Locate the cell with the specified text and output its (x, y) center coordinate. 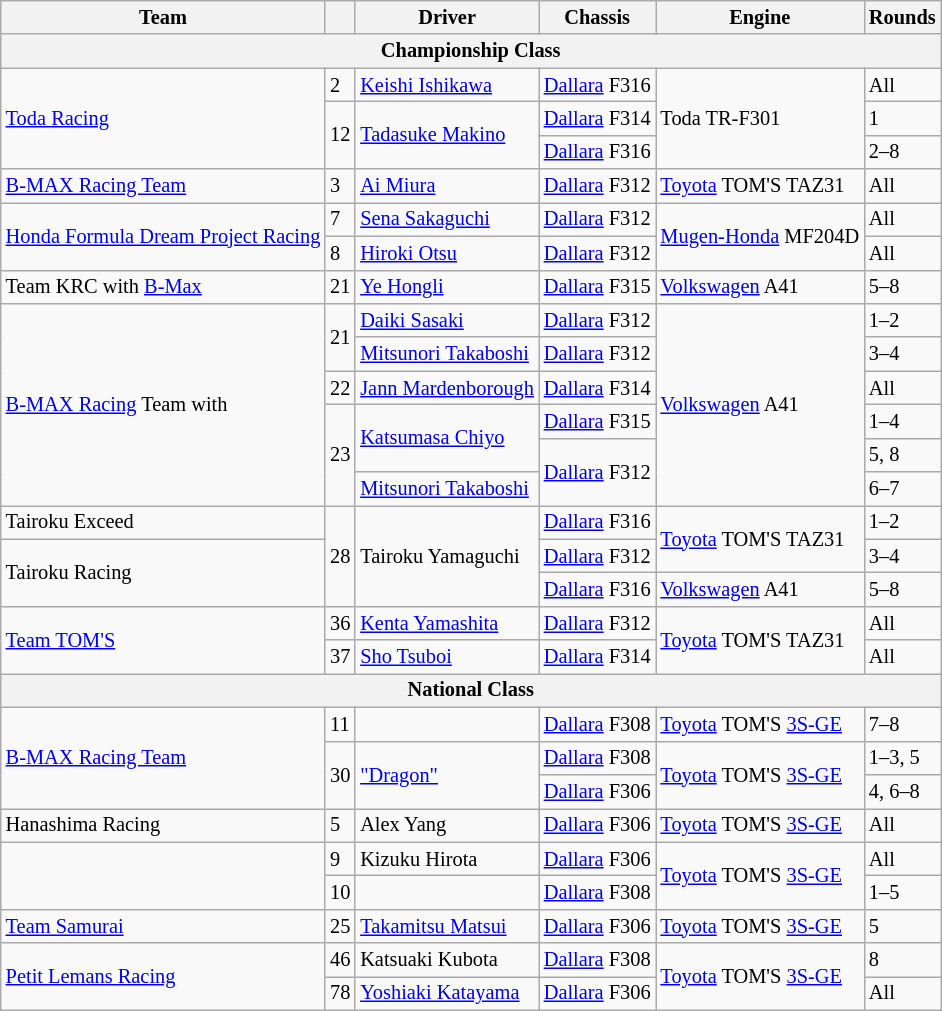
Team TOM'S (164, 640)
Petit Lemans Racing (164, 976)
1–5 (902, 892)
9 (340, 859)
30 (340, 774)
Tadasuke Makino (447, 134)
3 (340, 186)
National Class (471, 690)
1 (902, 118)
Keishi Ishikawa (447, 85)
2–8 (902, 152)
Tairoku Yamaguchi (447, 556)
B-MAX Racing Team with (164, 404)
"Dragon" (447, 774)
36 (340, 623)
Tairoku Exceed (164, 522)
Toda Racing (164, 118)
Honda Formula Dream Project Racing (164, 236)
Katsuaki Kubota (447, 960)
2 (340, 85)
Sena Sakaguchi (447, 219)
37 (340, 657)
Daiki Sasaki (447, 320)
12 (340, 134)
78 (340, 993)
1–3, 5 (902, 758)
6–7 (902, 489)
Takamitsu Matsui (447, 926)
Kenta Yamashita (447, 623)
Kizuku Hirota (447, 859)
Rounds (902, 17)
10 (340, 892)
1–4 (902, 421)
Yoshiaki Katayama (447, 993)
Engine (760, 17)
Hiroki Otsu (447, 253)
Chassis (598, 17)
11 (340, 724)
Team Samurai (164, 926)
Team (164, 17)
Mugen-Honda MF204D (760, 236)
Hanashima Racing (164, 825)
22 (340, 388)
46 (340, 960)
Toda TR-F301 (760, 118)
28 (340, 556)
Sho Tsuboi (447, 657)
25 (340, 926)
23 (340, 454)
7 (340, 219)
Tairoku Racing (164, 572)
7–8 (902, 724)
Team KRC with B-Max (164, 287)
Championship Class (471, 51)
Driver (447, 17)
Ye Hongli (447, 287)
Ai Miura (447, 186)
4, 6–8 (902, 791)
Jann Mardenborough (447, 388)
Katsumasa Chiyo (447, 438)
5, 8 (902, 455)
Alex Yang (447, 825)
